Determine the [X, Y] coordinate at the center of the cell enclosing the given text.  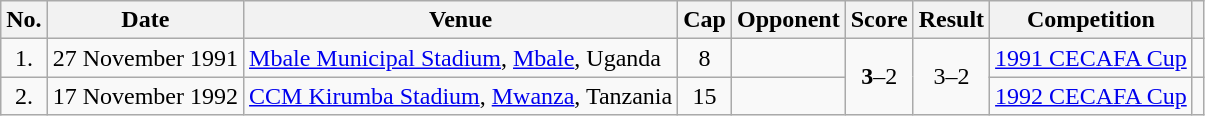
Venue [461, 20]
1. [24, 58]
8 [705, 58]
CCM Kirumba Stadium, Mwanza, Tanzania [461, 96]
27 November 1991 [145, 58]
Score [879, 20]
1992 CECAFA Cup [1092, 96]
2. [24, 96]
Opponent [788, 20]
1991 CECAFA Cup [1092, 58]
No. [24, 20]
Competition [1092, 20]
Date [145, 20]
15 [705, 96]
Mbale Municipal Stadium, Mbale, Uganda [461, 58]
17 November 1992 [145, 96]
Result [951, 20]
Cap [705, 20]
